Detect which cell encompasses the target text, then output its [X, Y] center coordinate. 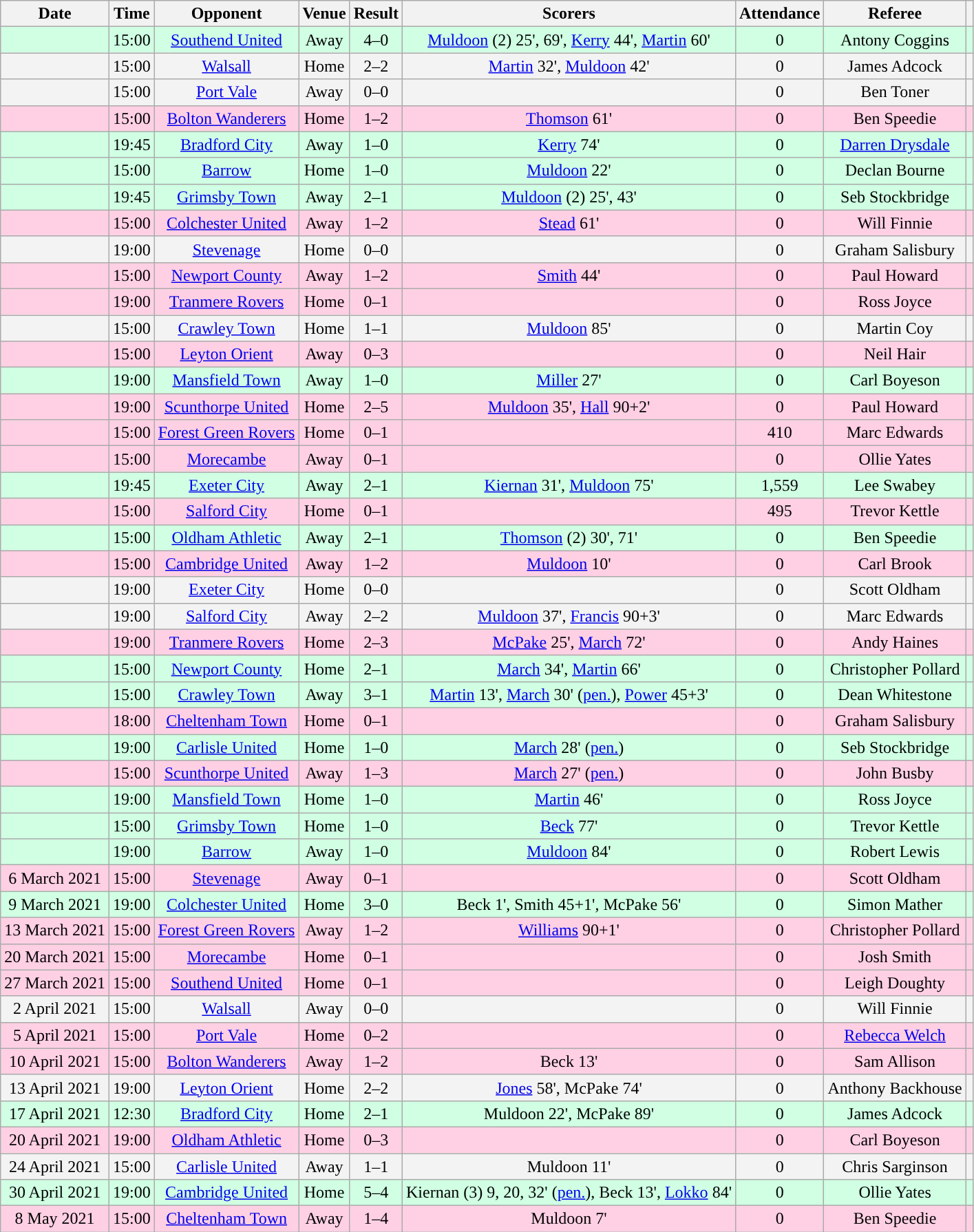
Thomson 61' [569, 118]
Miller 27' [569, 381]
Muldoon 22', McPake 89' [569, 1114]
Beck 13' [569, 1061]
Opponent [226, 14]
20 April 2021 [55, 1140]
Result [376, 14]
Scorers [569, 14]
Declan Bourne [895, 171]
Ben Toner [895, 92]
March 28' (pen.) [569, 747]
Martin 46' [569, 800]
10 April 2021 [55, 1061]
0–2 [376, 1035]
Josh Smith [895, 957]
Kiernan (3) 9, 20, 32' (pen.), Beck 13', Lokko 84' [569, 1193]
Anthony Backhouse [895, 1087]
March 27' (pen.) [569, 774]
Muldoon (2) 25', 69', Kerry 44', Martin 60' [569, 40]
Jones 58', McPake 74' [569, 1087]
Robert Lewis [895, 852]
5 April 2021 [55, 1035]
Muldoon 11' [569, 1167]
Martin Coy [895, 328]
495 [779, 511]
Lee Swabey [895, 485]
6 March 2021 [55, 878]
1–4 [376, 1219]
13 March 2021 [55, 931]
13 April 2021 [55, 1087]
3–1 [376, 694]
Kiernan 31', Muldoon 75' [569, 485]
Chris Sarginson [895, 1167]
8 May 2021 [55, 1219]
Andy Haines [895, 642]
Smith 44' [569, 275]
Rebecca Welch [895, 1035]
Dean Whitestone [895, 694]
5–4 [376, 1193]
Simon Mather [895, 904]
Attendance [779, 14]
Muldoon 37', Francis 90+3' [569, 616]
Muldoon 7' [569, 1219]
Date [55, 14]
Beck 77' [569, 826]
Muldoon 85' [569, 328]
30 April 2021 [55, 1193]
Antony Coggins [895, 40]
Venue [324, 14]
Muldoon 22' [569, 171]
18:00 [131, 721]
2–5 [376, 407]
27 March 2021 [55, 983]
24 April 2021 [55, 1167]
Darren Drysdale [895, 145]
Stead 61' [569, 223]
9 March 2021 [55, 904]
John Busby [895, 774]
410 [779, 433]
3–0 [376, 904]
1,559 [779, 485]
Beck 1', Smith 45+1', McPake 56' [569, 904]
Sam Allison [895, 1061]
Martin 13', March 30' (pen.), Power 45+3' [569, 694]
Kerry 74' [569, 145]
Williams 90+1' [569, 931]
Leigh Doughty [895, 983]
Carl Brook [895, 564]
Martin 32', Muldoon 42' [569, 66]
2 April 2021 [55, 1009]
Muldoon 84' [569, 852]
March 34', Martin 66' [569, 668]
Neil Hair [895, 354]
McPake 25', March 72' [569, 642]
1–3 [376, 774]
2–3 [376, 642]
17 April 2021 [55, 1114]
Time [131, 14]
4–0 [376, 40]
Thomson (2) 30', 71' [569, 538]
12:30 [131, 1114]
Muldoon 10' [569, 564]
Muldoon (2) 25', 43' [569, 197]
Muldoon 35', Hall 90+2' [569, 407]
Referee [895, 14]
20 March 2021 [55, 957]
